From the cell containing the given text, extract its center point as [x, y] coordinate. 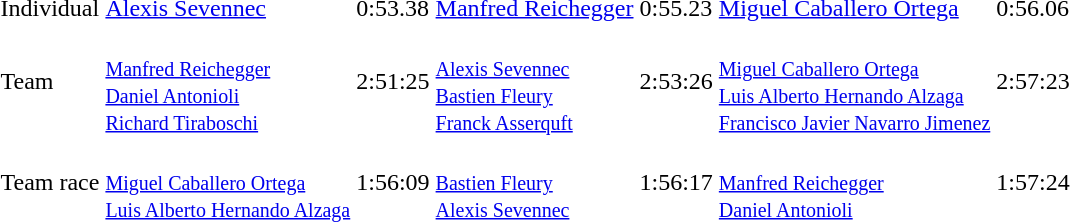
Manfred ReicheggerDaniel AntonioliRichard Tiraboschi [228, 82]
Miguel Caballero OrtegaLuis Alberto Hernando AlzagaFrancisco Javier Navarro Jimenez [854, 82]
2:51:25 [393, 82]
Alexis SevennecBastien FleuryFranck Asserquft [534, 82]
2:53:26 [676, 82]
